Locate the cell with the specified text and output its (x, y) center coordinate. 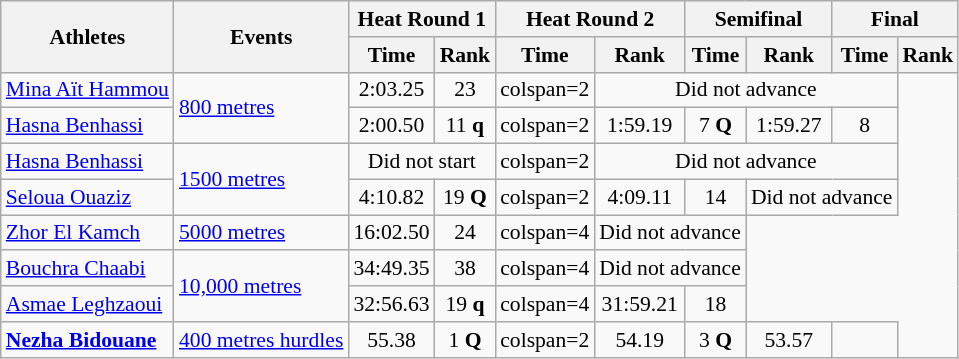
23 (466, 90)
Heat Round 1 (422, 19)
54.19 (640, 340)
Did not start (422, 162)
18 (716, 304)
Nezha Bidouane (88, 340)
19 Q (466, 197)
400 metres hurdles (261, 340)
800 metres (261, 108)
32:56.63 (391, 304)
7 Q (716, 126)
8 (865, 126)
Events (261, 36)
Asmae Leghzaoui (88, 304)
Final (895, 19)
1:59.27 (789, 126)
Bouchra Chaabi (88, 269)
Seloua Ouaziz (88, 197)
2:03.25 (391, 90)
55.38 (391, 340)
Mina Aït Hammou (88, 90)
1:59.19 (640, 126)
5000 metres (261, 233)
24 (466, 233)
4:09.11 (640, 197)
14 (716, 197)
Athletes (88, 36)
1 Q (466, 340)
3 Q (716, 340)
1500 metres (261, 180)
38 (466, 269)
Heat Round 2 (590, 19)
53.57 (789, 340)
19 q (466, 304)
16:02.50 (391, 233)
2:00.50 (391, 126)
Semifinal (758, 19)
31:59.21 (640, 304)
34:49.35 (391, 269)
4:10.82 (391, 197)
Zhor El Kamch (88, 233)
11 q (466, 126)
10,000 metres (261, 286)
